Provide the (x, y) coordinate of the cell's center where the given text is located.  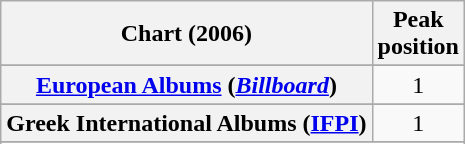
European Albums (Billboard) (186, 85)
Chart (2006) (186, 34)
Greek International Albums (IFPI) (186, 123)
Peakposition (418, 34)
